Search for the cell housing the specified text and yield its [X, Y] center coordinate. 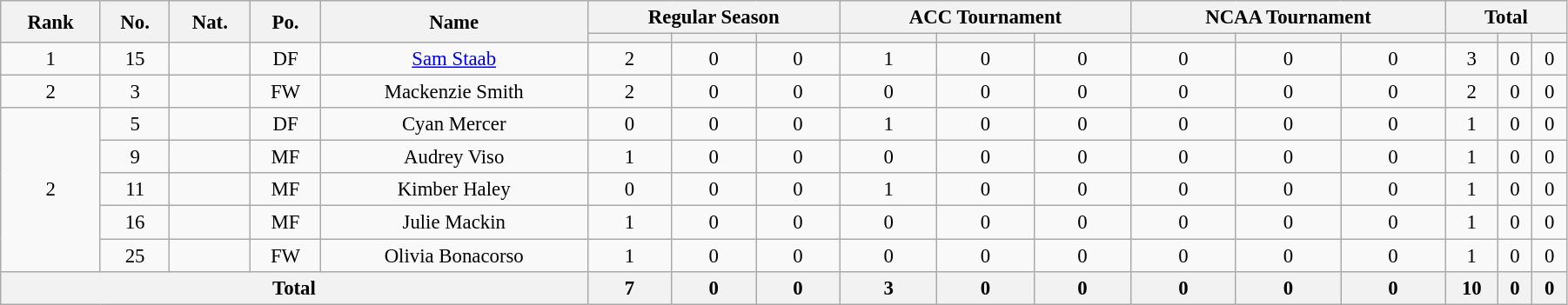
No. [134, 22]
10 [1471, 288]
25 [134, 255]
7 [630, 288]
16 [134, 222]
Po. [285, 22]
Regular Season [714, 17]
Sam Staab [454, 59]
15 [134, 59]
Olivia Bonacorso [454, 255]
Mackenzie Smith [454, 92]
Cyan Mercer [454, 124]
NCAA Tournament [1289, 17]
5 [134, 124]
Nat. [211, 22]
Audrey Viso [454, 157]
Kimber Haley [454, 190]
Julie Mackin [454, 222]
11 [134, 190]
9 [134, 157]
ACC Tournament [985, 17]
Name [454, 22]
Rank [50, 22]
